Identify which cell holds the provided text, then report its [x, y] central coordinate. 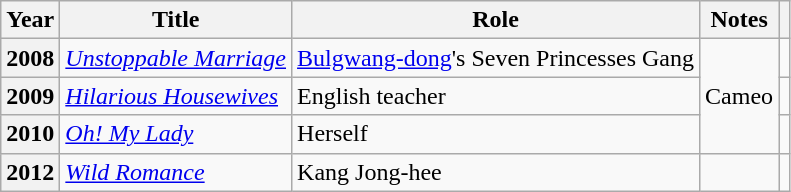
Bulgwang-dong's Seven Princesses Gang [496, 58]
Year [30, 20]
Role [496, 20]
Wild Romance [176, 172]
Notes [740, 20]
Unstoppable Marriage [176, 58]
2012 [30, 172]
Hilarious Housewives [176, 96]
2009 [30, 96]
2010 [30, 134]
2008 [30, 58]
Herself [496, 134]
English teacher [496, 96]
Oh! My Lady [176, 134]
Title [176, 20]
Cameo [740, 96]
Kang Jong-hee [496, 172]
